Capture the cell that displays the provided text and extract its [X, Y] central coordinate. 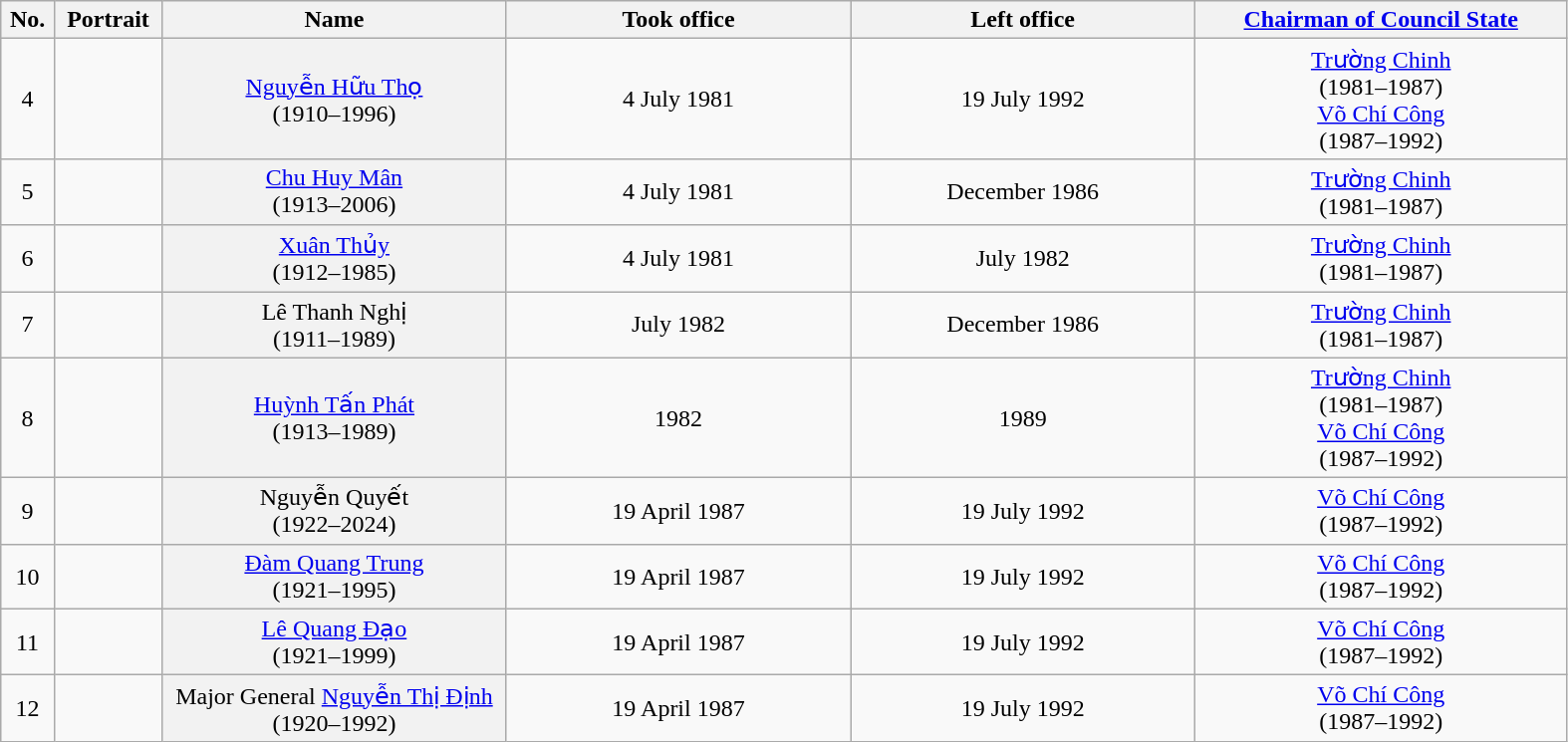
Huỳnh Tấn Phát(1913–1989) [335, 418]
5 [28, 191]
Xuân Thủy(1912–1985) [335, 259]
Lê Thanh Nghị(1911–1989) [335, 325]
Portrait [108, 20]
8 [28, 418]
10 [28, 576]
6 [28, 259]
No. [28, 20]
1982 [678, 418]
12 [28, 709]
1989 [1023, 418]
Name [335, 20]
Left office [1023, 20]
4 [28, 100]
9 [28, 512]
7 [28, 325]
Nguyễn Hữu Thọ(1910–1996) [335, 100]
Took office [678, 20]
Chu Huy Mân(1913–2006) [335, 191]
Lê Quang Đạo(1921–1999) [335, 641]
Chairman of Council State [1381, 20]
11 [28, 641]
Nguyễn Quyết(1922–2024) [335, 512]
Major General Nguyễn Thị Định(1920–1992) [335, 709]
Đàm Quang Trung(1921–1995) [335, 576]
